From the cell containing the given text, extract its center point as [X, Y] coordinate. 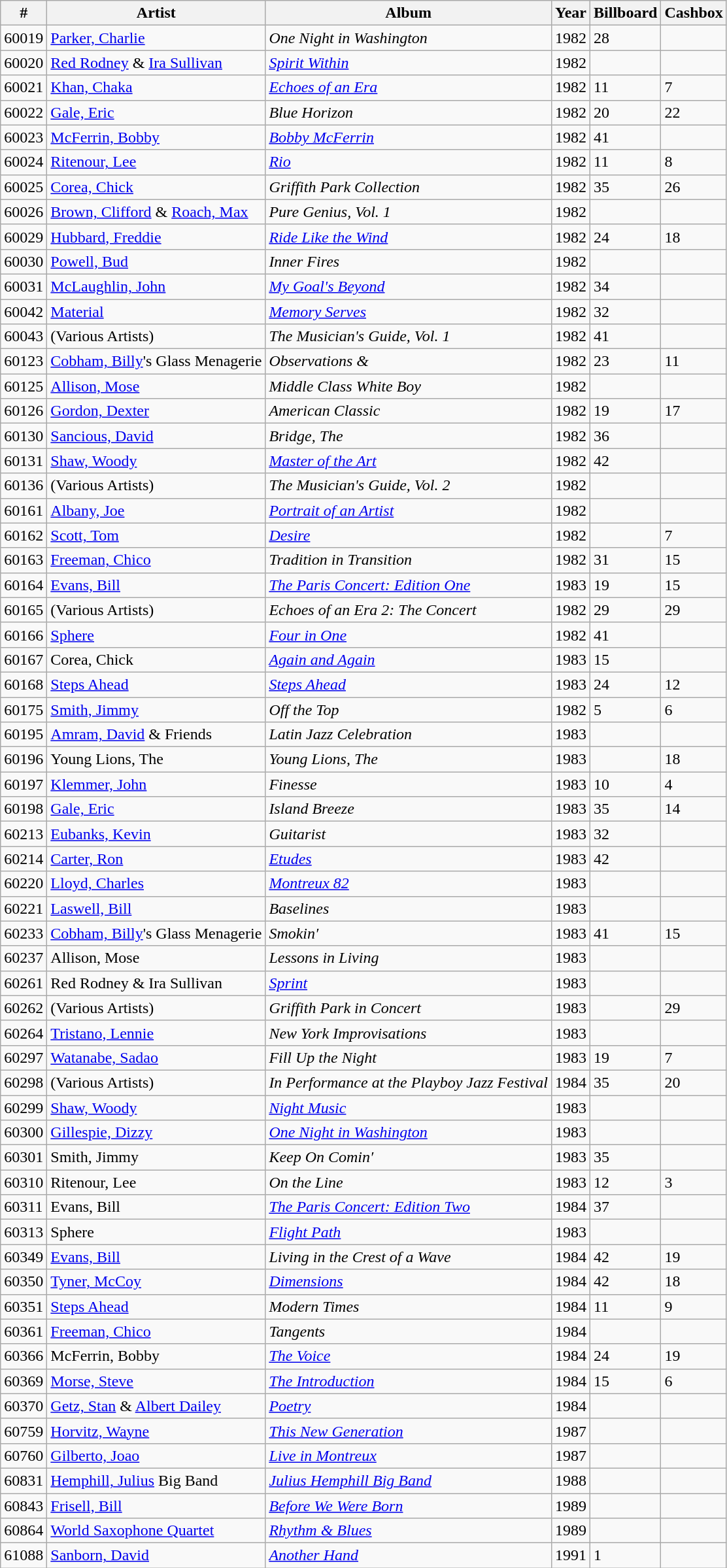
Fill Up the Night [409, 1058]
5 [626, 709]
This New Generation [409, 1431]
Night Music [409, 1108]
Parker, Charlie [156, 38]
The Musician's Guide, Vol. 1 [409, 337]
Material [156, 312]
1 [626, 1556]
60221 [24, 909]
60164 [24, 585]
60025 [24, 187]
61088 [24, 1556]
37 [626, 1207]
60136 [24, 486]
22 [694, 112]
28 [626, 38]
23 [626, 361]
60042 [24, 312]
60864 [24, 1531]
World Saxophone Quartet [156, 1531]
Albany, Joe [156, 510]
60214 [24, 859]
Getz, Stan & Albert Dailey [156, 1406]
60131 [24, 461]
My Goal's Beyond [409, 286]
Off the Top [409, 709]
Eubanks, Kevin [156, 834]
60026 [24, 212]
Rio [409, 162]
Gilberto, Joao [156, 1456]
Gordon, Dexter [156, 411]
60313 [24, 1232]
60161 [24, 510]
Middle Class White Boy [409, 386]
Etudes [409, 859]
Before We Were Born [409, 1505]
60162 [24, 535]
Artist [156, 13]
60261 [24, 983]
On the Line [409, 1182]
60301 [24, 1158]
60213 [24, 834]
60264 [24, 1033]
Master of the Art [409, 461]
60130 [24, 436]
Tradition in Transition [409, 560]
Guitarist [409, 834]
60198 [24, 809]
Again and Again [409, 659]
Sanborn, David [156, 1556]
34 [626, 286]
60366 [24, 1356]
Flight Path [409, 1232]
60195 [24, 735]
Julius Hemphill Big Band [409, 1480]
60043 [24, 337]
Bobby McFerrin [409, 137]
Another Hand [409, 1556]
Album [409, 13]
Latin Jazz Celebration [409, 735]
9 [694, 1307]
60237 [24, 958]
Tangents [409, 1331]
Griffith Park in Concert [409, 1008]
Echoes of an Era 2: The Concert [409, 610]
Hubbard, Freddie [156, 237]
Smokin′ [409, 933]
60166 [24, 635]
Lloyd, Charles [156, 884]
60123 [24, 361]
Morse, Steve [156, 1381]
60023 [24, 137]
Echoes of an Era [409, 88]
26 [694, 187]
Tristano, Lennie [156, 1033]
Observations & [409, 361]
Lessons in Living [409, 958]
60370 [24, 1406]
60031 [24, 286]
Island Breeze [409, 809]
Pure Genius, Vol. 1 [409, 212]
60163 [24, 560]
The Paris Concert: Edition One [409, 585]
Tyner, McCoy [156, 1282]
60759 [24, 1431]
60310 [24, 1182]
Sancious, David [156, 436]
Watanabe, Sadao [156, 1058]
60351 [24, 1307]
Modern Times [409, 1307]
4 [694, 784]
Poetry [409, 1406]
The Voice [409, 1356]
American Classic [409, 411]
14 [694, 809]
Bridge, The [409, 436]
60299 [24, 1108]
Griffith Park Collection [409, 187]
In Performance at the Playboy Jazz Festival [409, 1082]
60311 [24, 1207]
60126 [24, 411]
Scott, Tom [156, 535]
Khan, Chaka [156, 88]
60350 [24, 1282]
1988 [570, 1480]
Inner Fires [409, 261]
60298 [24, 1082]
17 [694, 411]
Blue Horizon [409, 112]
60197 [24, 784]
60831 [24, 1480]
Frisell, Bill [156, 1505]
Live in Montreux [409, 1456]
McLaughlin, John [156, 286]
60843 [24, 1505]
60760 [24, 1456]
Dimensions [409, 1282]
60125 [24, 386]
Four in One [409, 635]
60022 [24, 112]
Billboard [626, 13]
36 [626, 436]
3 [694, 1182]
Brown, Clifford & Roach, Max [156, 212]
Spirit Within [409, 63]
60300 [24, 1133]
Amram, David & Friends [156, 735]
Keep On Comin′ [409, 1158]
60361 [24, 1331]
The Musician's Guide, Vol. 2 [409, 486]
Klemmer, John [156, 784]
Hemphill, Julius Big Band [156, 1480]
1991 [570, 1556]
60029 [24, 237]
60262 [24, 1008]
Powell, Bud [156, 261]
Horvitz, Wayne [156, 1431]
60175 [24, 709]
60024 [24, 162]
Laswell, Bill [156, 909]
60369 [24, 1381]
Gillespie, Dizzy [156, 1133]
Memory Serves [409, 312]
60349 [24, 1257]
The Introduction [409, 1381]
Year [570, 13]
Desire [409, 535]
# [24, 13]
60233 [24, 933]
Sprint [409, 983]
60165 [24, 610]
Living in the Crest of a Wave [409, 1257]
60019 [24, 38]
60196 [24, 759]
Finesse [409, 784]
60297 [24, 1058]
60030 [24, 261]
New York Improvisations [409, 1033]
60220 [24, 884]
60167 [24, 659]
Carter, Ron [156, 859]
Cashbox [694, 13]
10 [626, 784]
Baselines [409, 909]
Rhythm & Blues [409, 1531]
Ride Like the Wind [409, 237]
8 [694, 162]
Portrait of an Artist [409, 510]
Montreux 82 [409, 884]
60168 [24, 684]
60021 [24, 88]
60020 [24, 63]
31 [626, 560]
The Paris Concert: Edition Two [409, 1207]
